Determine the (X, Y) coordinate at the center of the cell enclosing the given text.  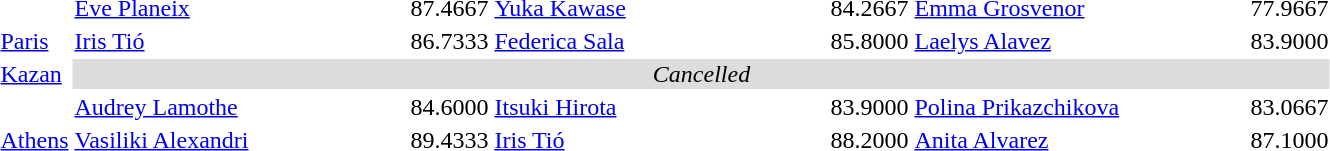
Federica Sala (660, 41)
Iris Tió (240, 41)
86.7333 (450, 41)
83.0667 (1290, 107)
Laelys Alavez (1080, 41)
84.6000 (450, 107)
Itsuki Hirota (660, 107)
Audrey Lamothe (240, 107)
Polina Prikazchikova (1080, 107)
Cancelled (702, 74)
85.8000 (870, 41)
